For the text-containing cell, return its midpoint in (X, Y) coordinate format. 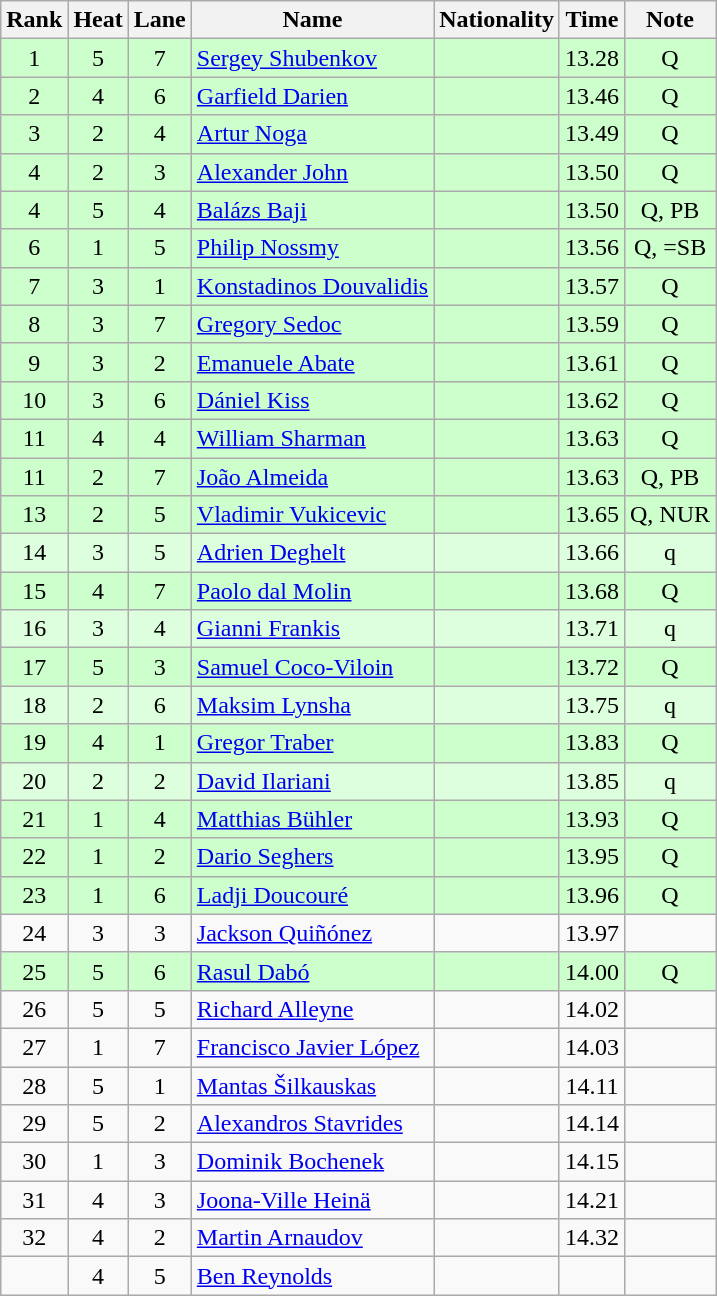
25 (34, 971)
Jackson Quiñónez (312, 933)
14 (34, 553)
13.72 (592, 667)
30 (34, 1162)
Q, =SB (670, 248)
13.71 (592, 629)
Gregory Sedoc (312, 324)
Sergey Shubenkov (312, 58)
Rank (34, 20)
Gianni Frankis (312, 629)
28 (34, 1085)
31 (34, 1200)
Gregor Traber (312, 743)
24 (34, 933)
Martin Arnaudov (312, 1238)
13.61 (592, 362)
Dániel Kiss (312, 400)
Ladji Doucouré (312, 895)
26 (34, 1009)
Vladimir Vukicevic (312, 515)
William Sharman (312, 438)
Konstadinos Douvalidis (312, 286)
Dario Seghers (312, 857)
Joona-Ville Heinä (312, 1200)
Lane (160, 20)
10 (34, 400)
Garfield Darien (312, 96)
13.62 (592, 400)
13.95 (592, 857)
14.14 (592, 1124)
14.11 (592, 1085)
17 (34, 667)
19 (34, 743)
João Almeida (312, 477)
Philip Nossmy (312, 248)
Mantas Šilkauskas (312, 1085)
Adrien Deghelt (312, 553)
32 (34, 1238)
Francisco Javier López (312, 1047)
14.21 (592, 1200)
14.32 (592, 1238)
Ben Reynolds (312, 1276)
Time (592, 20)
13.75 (592, 705)
Artur Noga (312, 134)
15 (34, 591)
Heat (98, 20)
14.03 (592, 1047)
13.83 (592, 743)
Rasul Dabó (312, 971)
13.28 (592, 58)
8 (34, 324)
Alexandros Stavrides (312, 1124)
18 (34, 705)
Name (312, 20)
21 (34, 819)
Paolo dal Molin (312, 591)
14.00 (592, 971)
Note (670, 20)
David Ilariani (312, 781)
Alexander John (312, 172)
13.97 (592, 933)
13.66 (592, 553)
Balázs Baji (312, 210)
13 (34, 515)
29 (34, 1124)
Nationality (497, 20)
Richard Alleyne (312, 1009)
14.02 (592, 1009)
20 (34, 781)
13.59 (592, 324)
13.96 (592, 895)
16 (34, 629)
13.46 (592, 96)
13.68 (592, 591)
Matthias Bühler (312, 819)
13.93 (592, 819)
Samuel Coco-Viloin (312, 667)
Dominik Bochenek (312, 1162)
13.85 (592, 781)
9 (34, 362)
27 (34, 1047)
23 (34, 895)
Q, NUR (670, 515)
13.49 (592, 134)
13.57 (592, 286)
13.56 (592, 248)
Emanuele Abate (312, 362)
14.15 (592, 1162)
22 (34, 857)
Maksim Lynsha (312, 705)
13.65 (592, 515)
